From the cell containing the given text, extract its center point as (x, y) coordinate. 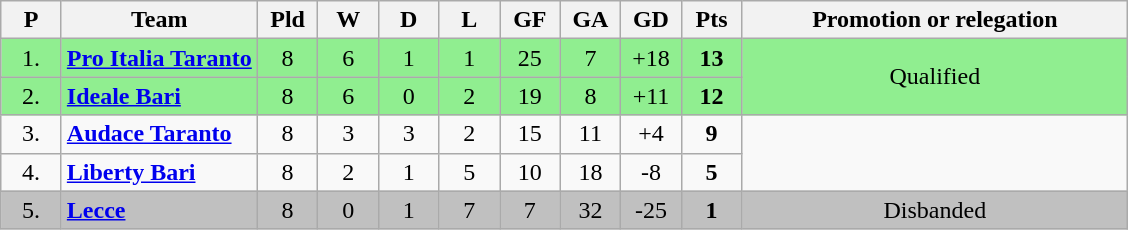
D (408, 20)
12 (712, 96)
9 (712, 134)
GF (530, 20)
25 (530, 58)
1. (32, 58)
-8 (652, 172)
Promotion or relegation (935, 20)
Audace Taranto (159, 134)
13 (712, 58)
10 (530, 172)
W (348, 20)
32 (590, 210)
Disbanded (935, 210)
5. (32, 210)
Qualified (935, 77)
GD (652, 20)
+18 (652, 58)
Lecce (159, 210)
Liberty Bari (159, 172)
15 (530, 134)
3. (32, 134)
P (32, 20)
11 (590, 134)
+4 (652, 134)
Team (159, 20)
Pld (288, 20)
18 (590, 172)
19 (530, 96)
Pro Italia Taranto (159, 58)
L (470, 20)
+11 (652, 96)
-25 (652, 210)
GA (590, 20)
Ideale Bari (159, 96)
4. (32, 172)
2. (32, 96)
Pts (712, 20)
